From the cell containing the given text, extract its center point as (X, Y) coordinate. 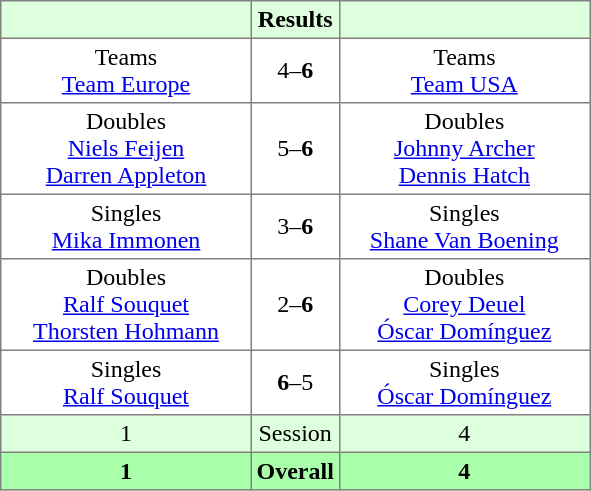
SinglesMika Immonen (126, 226)
SinglesRalf Souquet (126, 382)
SinglesShane Van Boening (464, 226)
Session (295, 434)
DoublesNiels FeijenDarren Appleton (126, 149)
5–6 (295, 149)
2–6 (295, 305)
TeamsTeam USA (464, 70)
SinglesÓscar Domínguez (464, 382)
DoublesJohnny ArcherDennis Hatch (464, 149)
TeamsTeam Europe (126, 70)
DoublesRalf SouquetThorsten Hohmann (126, 305)
6–5 (295, 382)
DoublesCorey DeuelÓscar Domínguez (464, 305)
4–6 (295, 70)
Results (295, 20)
3–6 (295, 226)
Overall (295, 471)
